Locate the cell with the specified text and output its [X, Y] center coordinate. 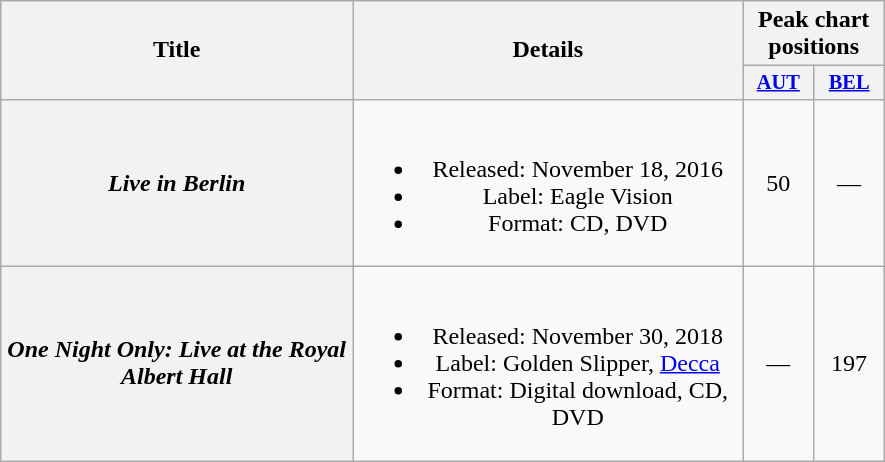
AUT [778, 83]
Live in Berlin [177, 182]
50 [778, 182]
Title [177, 50]
197 [850, 364]
Peak chart positions [814, 34]
One Night Only: Live at the Royal Albert Hall [177, 364]
Released: November 30, 2018Label: Golden Slipper, DeccaFormat: Digital download, CD, DVD [548, 364]
BEL [850, 83]
Details [548, 50]
Released: November 18, 2016Label: Eagle VisionFormat: CD, DVD [548, 182]
